Locate the cell with the specified text and output its (x, y) center coordinate. 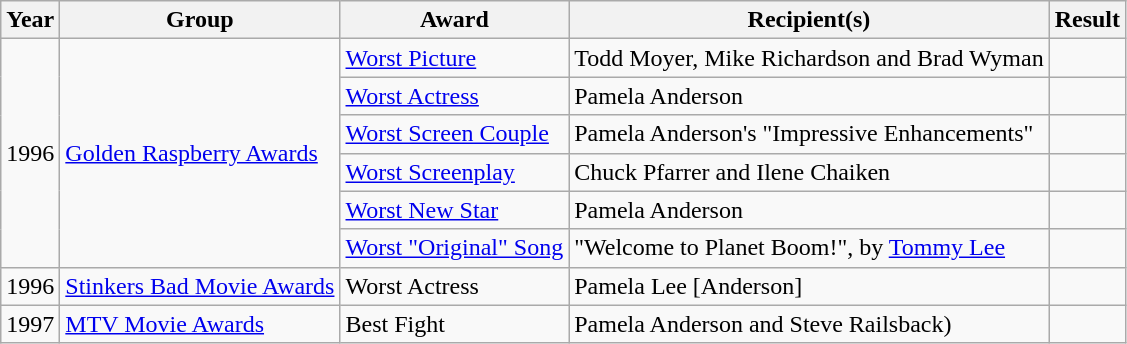
Worst Screenplay (454, 172)
Chuck Pfarrer and Ilene Chaiken (809, 172)
Year (30, 20)
Pamela Anderson and Steve Railsback) (809, 324)
Worst "Original" Song (454, 248)
Pamela Lee [Anderson] (809, 286)
Best Fight (454, 324)
1997 (30, 324)
Result (1087, 20)
Award (454, 20)
Todd Moyer, Mike Richardson and Brad Wyman (809, 58)
Pamela Anderson's "Impressive Enhancements" (809, 134)
Recipient(s) (809, 20)
Worst Picture (454, 58)
Stinkers Bad Movie Awards (200, 286)
Worst Screen Couple (454, 134)
MTV Movie Awards (200, 324)
Golden Raspberry Awards (200, 153)
"Welcome to Planet Boom!", by Tommy Lee (809, 248)
Group (200, 20)
Worst New Star (454, 210)
